Determine the (X, Y) coordinate at the center of the cell enclosing the given text.  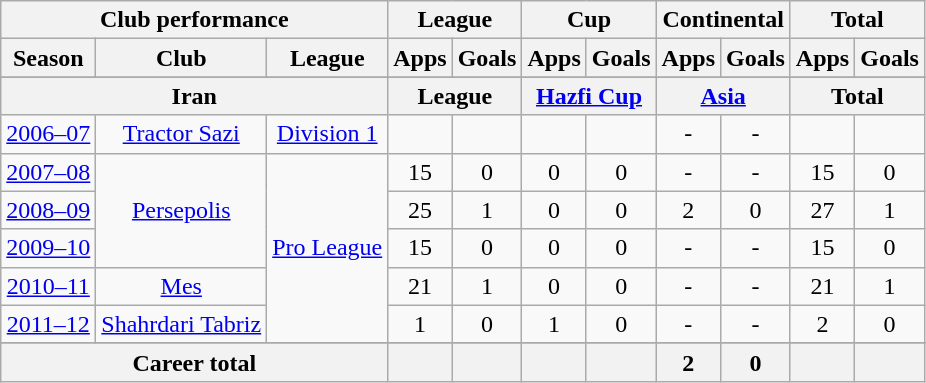
2011–12 (48, 324)
Shahrdari Tabriz (182, 324)
2008–09 (48, 210)
Asia (723, 96)
Tractor Sazi (182, 134)
2007–08 (48, 172)
Continental (723, 20)
Iran (194, 96)
Season (48, 58)
2009–10 (48, 248)
2006–07 (48, 134)
Cup (589, 20)
25 (420, 210)
Pro League (328, 248)
Mes (182, 286)
Club performance (194, 20)
27 (822, 210)
Club (182, 58)
Persepolis (182, 210)
Career total (194, 362)
Hazfi Cup (589, 96)
Division 1 (328, 134)
2010–11 (48, 286)
